Pinpoint the cell where the given text exists, returning its [X, Y] midpoint coordinate. 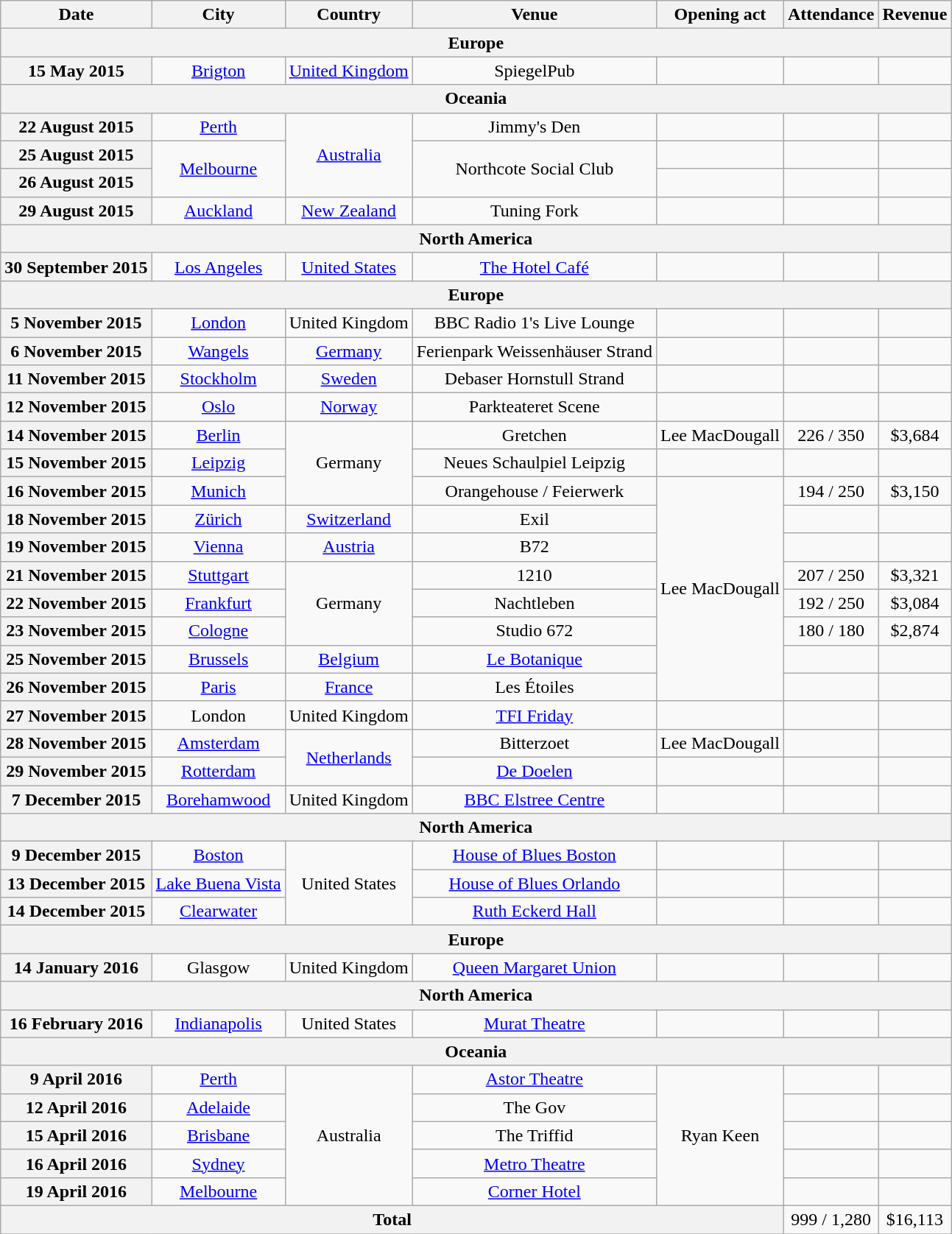
Los Angeles [218, 267]
Murat Theatre [535, 1023]
Stuttgart [218, 575]
$3,684 [914, 435]
26 August 2015 [77, 183]
BBC Radio 1's Live Lounge [535, 322]
The Hotel Café [535, 267]
1210 [535, 575]
New Zealand [349, 211]
192 / 250 [831, 603]
16 April 2016 [77, 1163]
Studio 672 [535, 631]
19 November 2015 [77, 547]
14 January 2016 [77, 967]
Sydney [218, 1163]
13 December 2015 [77, 884]
Ferienpark Weissenhäuser Strand [535, 351]
9 December 2015 [77, 856]
Rotterdam [218, 771]
Revenue [914, 15]
The Triffid [535, 1135]
Country [349, 15]
25 November 2015 [77, 659]
Oslo [218, 407]
Ruth Eckerd Hall [535, 912]
Auckland [218, 211]
21 November 2015 [77, 575]
16 February 2016 [77, 1023]
Clearwater [218, 912]
Venue [535, 15]
Le Botanique [535, 659]
16 November 2015 [77, 491]
26 November 2015 [77, 687]
Netherlands [349, 757]
Sweden [349, 379]
5 November 2015 [77, 322]
14 November 2015 [77, 435]
Munich [218, 491]
7 December 2015 [77, 799]
Jimmy's Den [535, 127]
19 April 2016 [77, 1191]
Astor Theatre [535, 1079]
Nachtleben [535, 603]
Frankfurt [218, 603]
Cologne [218, 631]
180 / 180 [831, 631]
BBC Elstree Centre [535, 799]
12 April 2016 [77, 1107]
15 April 2016 [77, 1135]
Ryan Keen [720, 1135]
Leipzig [218, 463]
29 August 2015 [77, 211]
Wangels [218, 351]
25 August 2015 [77, 155]
Norway [349, 407]
De Doelen [535, 771]
Indianapolis [218, 1023]
Belgium [349, 659]
Attendance [831, 15]
Vienna [218, 547]
999 / 1,280 [831, 1219]
$16,113 [914, 1219]
28 November 2015 [77, 743]
Date [77, 15]
23 November 2015 [77, 631]
Northcote Social Club [535, 169]
Stockholm [218, 379]
Switzerland [349, 519]
18 November 2015 [77, 519]
Opening act [720, 15]
Metro Theatre [535, 1163]
Total [392, 1219]
22 November 2015 [77, 603]
$3,321 [914, 575]
House of Blues Boston [535, 856]
Zürich [218, 519]
$2,874 [914, 631]
SpiegelPub [535, 71]
Corner Hotel [535, 1191]
9 April 2016 [77, 1079]
22 August 2015 [77, 127]
Brussels [218, 659]
6 November 2015 [77, 351]
15 May 2015 [77, 71]
Austria [349, 547]
29 November 2015 [77, 771]
30 September 2015 [77, 267]
Les Étoiles [535, 687]
B72 [535, 547]
Boston [218, 856]
Neues Schaulpiel Leipzig [535, 463]
14 December 2015 [77, 912]
Borehamwood [218, 799]
$3,150 [914, 491]
Exil [535, 519]
15 November 2015 [77, 463]
Paris [218, 687]
Lake Buena Vista [218, 884]
City [218, 15]
France [349, 687]
Gretchen [535, 435]
Adelaide [218, 1107]
Brigton [218, 71]
12 November 2015 [77, 407]
Orangehouse / Feierwerk [535, 491]
$3,084 [914, 603]
Parkteateret Scene [535, 407]
Tuning Fork [535, 211]
207 / 250 [831, 575]
Bitterzoet [535, 743]
27 November 2015 [77, 715]
House of Blues Orlando [535, 884]
Debaser Hornstull Strand [535, 379]
TFI Friday [535, 715]
Berlin [218, 435]
Brisbane [218, 1135]
The Gov [535, 1107]
Glasgow [218, 967]
Queen Margaret Union [535, 967]
Amsterdam [218, 743]
11 November 2015 [77, 379]
194 / 250 [831, 491]
226 / 350 [831, 435]
